From the cell containing the given text, extract its center point as [X, Y] coordinate. 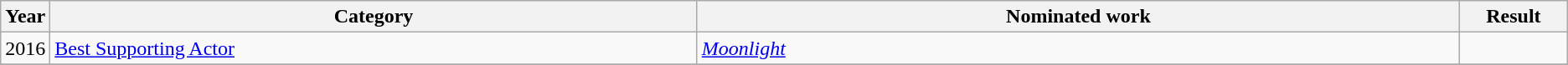
2016 [25, 48]
Moonlight [1078, 48]
Result [1514, 17]
Category [374, 17]
Nominated work [1078, 17]
Best Supporting Actor [374, 48]
Year [25, 17]
